Find where the given text appears and provide that cell's center as [x, y] coordinate. 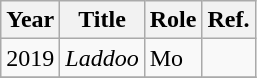
Role [173, 20]
Laddoo [102, 58]
Mo [173, 58]
2019 [30, 58]
Title [102, 20]
Ref. [228, 20]
Year [30, 20]
